Pinpoint the cell where the given text exists, returning its (X, Y) midpoint coordinate. 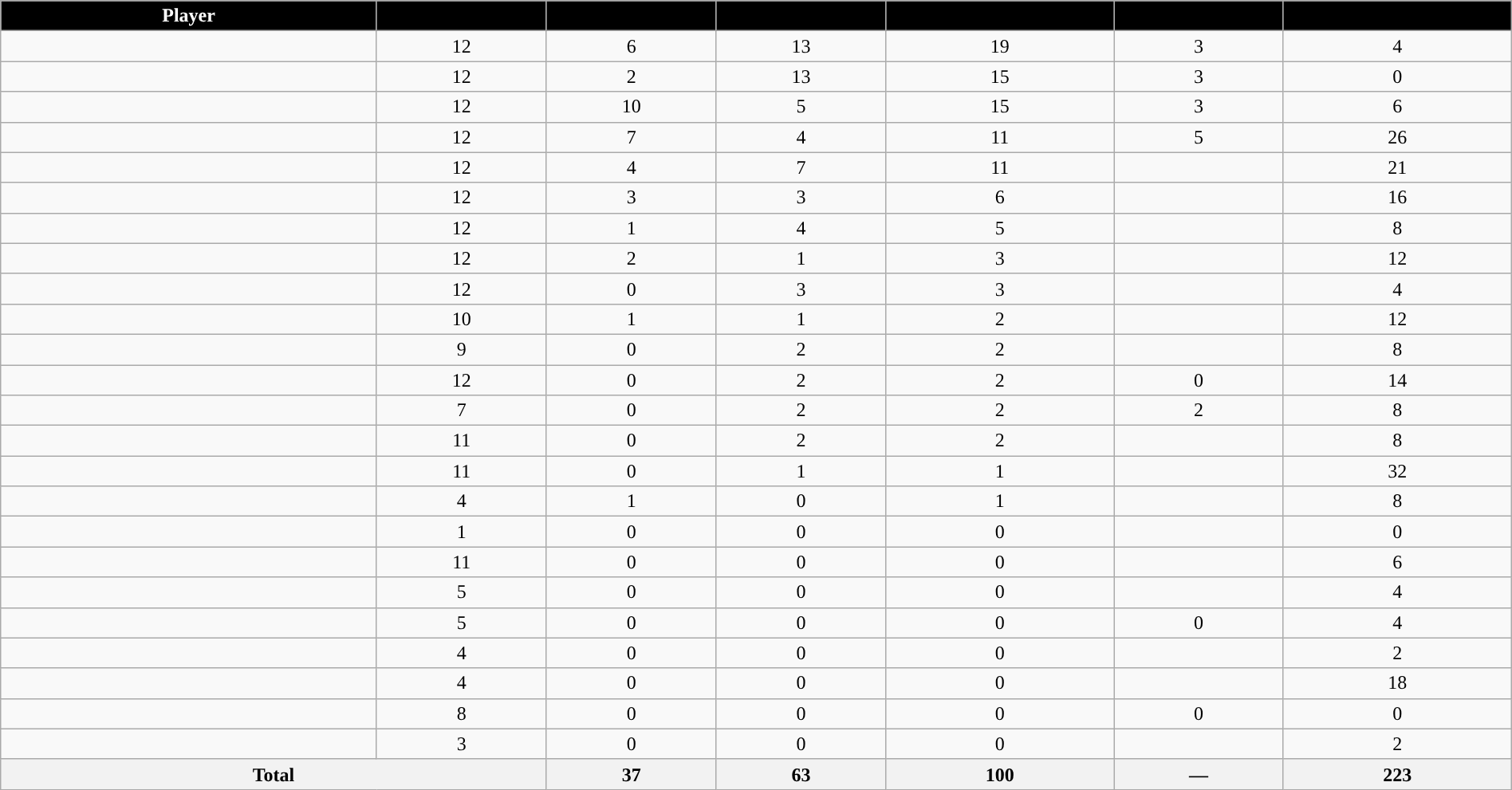
63 (801, 774)
— (1199, 774)
16 (1397, 198)
26 (1397, 137)
19 (1000, 46)
223 (1397, 774)
37 (632, 774)
9 (461, 349)
Player (189, 16)
21 (1397, 167)
32 (1397, 471)
Total (274, 774)
18 (1397, 683)
14 (1397, 380)
100 (1000, 774)
